Identify which cell holds the provided text, then report its [X, Y] central coordinate. 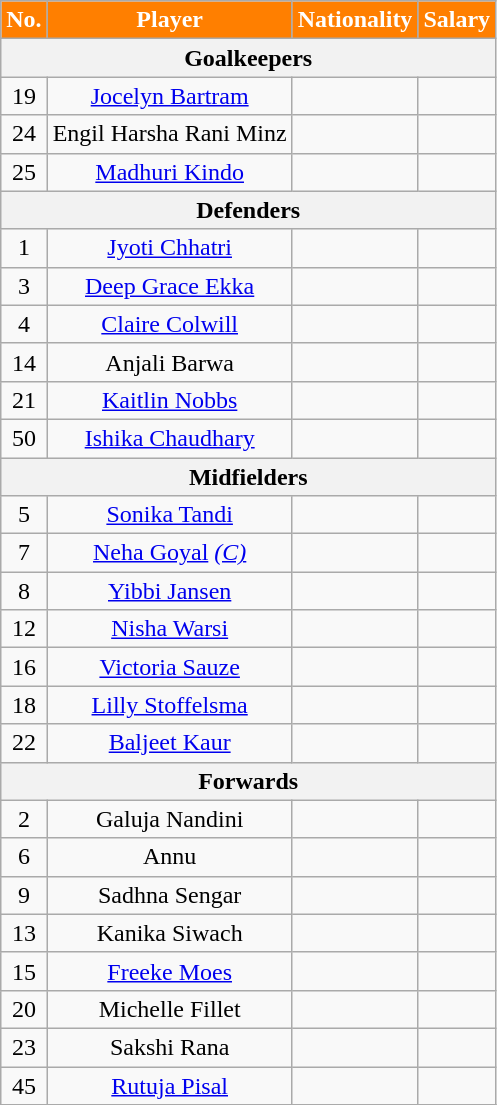
No. [24, 20]
Sadhna Sengar [170, 895]
Galuja Nandini [170, 819]
25 [24, 172]
Madhuri Kindo [170, 172]
Salary [457, 20]
6 [24, 857]
Victoria Sauze [170, 667]
Freeke Moes [170, 971]
18 [24, 705]
Neha Goyal (C) [170, 553]
20 [24, 1009]
Forwards [248, 781]
45 [24, 1085]
22 [24, 743]
Annu [170, 857]
Yibbi Jansen [170, 591]
13 [24, 933]
8 [24, 591]
15 [24, 971]
Kanika Siwach [170, 933]
Midfielders [248, 477]
21 [24, 400]
2 [24, 819]
Defenders [248, 210]
9 [24, 895]
Engil Harsha Rani Minz [170, 134]
Player [170, 20]
12 [24, 629]
Michelle Fillet [170, 1009]
Claire Colwill [170, 324]
14 [24, 362]
19 [24, 96]
23 [24, 1047]
4 [24, 324]
Anjali Barwa [170, 362]
7 [24, 553]
Nationality [355, 20]
50 [24, 438]
5 [24, 515]
Rutuja Pisal [170, 1085]
Deep Grace Ekka [170, 286]
3 [24, 286]
Baljeet Kaur [170, 743]
Jyoti Chhatri [170, 248]
16 [24, 667]
Sakshi Rana [170, 1047]
1 [24, 248]
Jocelyn Bartram [170, 96]
Nisha Warsi [170, 629]
Lilly Stoffelsma [170, 705]
Goalkeepers [248, 58]
Sonika Tandi [170, 515]
24 [24, 134]
Kaitlin Nobbs [170, 400]
Ishika Chaudhary [170, 438]
